Output the (X, Y) coordinate of the center of the cell containing the given text.  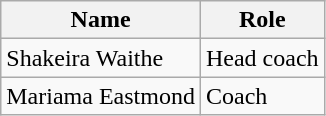
Mariama Eastmond (101, 96)
Shakeira Waithe (101, 58)
Head coach (262, 58)
Coach (262, 96)
Name (101, 20)
Role (262, 20)
